Return (X, Y) of the center of cell containing provided text 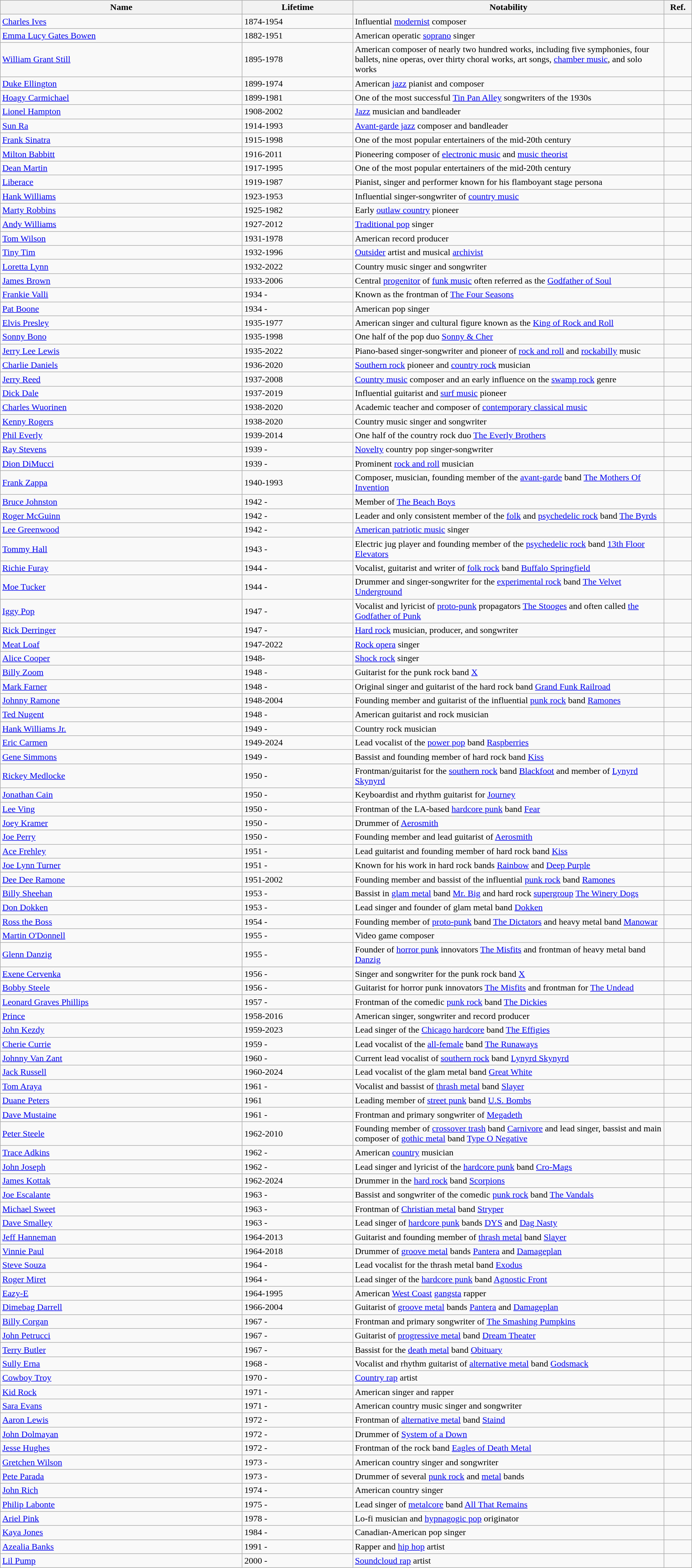
1960-2024 (297, 1072)
Traditional pop singer (509, 224)
Iggy Pop (121, 611)
Rick Derringer (121, 630)
Canadian-American pop singer (509, 1533)
Drummer of several punk rock and metal bands (509, 1476)
Ace Frehley (121, 851)
Moe Tucker (121, 587)
Eric Carmen (121, 743)
1936-2020 (297, 365)
Lead guitarist and founding member of hard rock band Kiss (509, 851)
Pat Boone (121, 309)
1962-2010 (297, 1134)
Liberace (121, 182)
Frontman of the comedic punk rock band The Dickies (509, 1002)
Influential modernist composer (509, 21)
Novelty country pop singer-songwriter (509, 450)
American country musician (509, 1152)
Hank Williams Jr. (121, 729)
Soundcloud rap artist (509, 1561)
Lifetime (297, 7)
1933-2006 (297, 281)
Don Dokken (121, 907)
Founding member of crossover trash band Carnivore and lead singer, bassist and main composer of gothic metal band Type O Negative (509, 1134)
Glenn Danzig (121, 955)
Rapper and hip hop artist (509, 1547)
Electric jug player and founding member of the psychedelic rock band 13th Floor Elevators (509, 549)
1925-1982 (297, 210)
John Dolmayan (121, 1434)
Bruce Johnston (121, 502)
1968 - (297, 1364)
Notability (509, 7)
Cowboy Troy (121, 1378)
American record producer (509, 238)
1974 - (297, 1490)
One half of the pop duo Sonny & Cher (509, 337)
1951-2002 (297, 879)
Sully Erna (121, 1364)
Pete Parada (121, 1476)
Member of The Beach Boys (509, 502)
Current lead vocalist of southern rock band Lynyrd Skynyrd (509, 1058)
Frank Zappa (121, 483)
1937-2008 (297, 379)
Marty Robbins (121, 210)
Hoagy Carmichael (121, 98)
Exene Cervenka (121, 974)
Sara Evans (121, 1406)
Bassist for the death metal band Obituary (509, 1349)
Gretchen Wilson (121, 1462)
1915-1998 (297, 140)
Phil Everly (121, 436)
1917-1995 (297, 168)
Guitarist for the punk rock band X (509, 672)
Avant-garde jazz composer and bandleader (509, 126)
1916-2011 (297, 154)
Composer, musician, founding member of the avant-garde band The Mothers Of Invention (509, 483)
American singer and cultural figure known as the King of Rock and Roll (509, 323)
Jesse Hughes (121, 1448)
Elvis Presley (121, 323)
Guitarist and founding member of thrash metal band Slayer (509, 1237)
Leading member of street punk band U.S. Bombs (509, 1100)
Jeff Hanneman (121, 1237)
Bobby Steele (121, 988)
1899-1974 (297, 84)
Lead singer of hardcore punk bands DYS and Dag Nasty (509, 1223)
William Grant Still (121, 60)
Leonard Graves Phillips (121, 1002)
Pianist, singer and performer known for his flamboyant stage persona (509, 182)
Central progenitor of funk music often referred as the Godfather of Soul (509, 281)
American country singer (509, 1490)
Ariel Pink (121, 1518)
Pioneering composer of electronic music and music theorist (509, 154)
1964-2018 (297, 1251)
Influential guitarist and surf music pioneer (509, 393)
Trace Adkins (121, 1152)
Drummer in the hard rock band Scorpions (509, 1181)
Sun Ra (121, 126)
Lead singer of the hardcore punk band Agnostic Front (509, 1279)
1948-2004 (297, 701)
Duane Peters (121, 1100)
Philip Labonte (121, 1504)
Joey Kramer (121, 823)
Lionel Hampton (121, 112)
Eazy-E (121, 1293)
Video game composer (509, 936)
Drummer of System of a Down (509, 1434)
Cherie Currie (121, 1044)
Lil Pump (121, 1561)
Prince (121, 1016)
Name (121, 7)
Ray Stevens (121, 450)
1957 - (297, 1002)
Southern rock pioneer and country rock musician (509, 365)
Tom Araya (121, 1086)
Bassist in glam metal band Mr. Big and hard rock supergroup The Winery Dogs (509, 893)
1966-2004 (297, 1307)
Loretta Lynn (121, 267)
Rickey Medlocke (121, 776)
Charles Ives (121, 21)
American singer and rapper (509, 1392)
American jazz pianist and composer (509, 84)
Kaya Jones (121, 1533)
1961 (297, 1100)
Joe Perry (121, 837)
Singer and songwriter for the punk rock band X (509, 974)
James Kottak (121, 1181)
1895-1978 (297, 60)
Lead singer and lyricist of the hardcore punk band Cro-Mags (509, 1166)
Michael Sweet (121, 1209)
Lee Greenwood (121, 530)
John Kezdy (121, 1030)
Emma Lucy Gates Bowen (121, 35)
1874-1954 (297, 21)
Vocalist and rhythm guitarist of alternative metal band Godsmack (509, 1364)
Known as the frontman of The Four Seasons (509, 295)
Sonny Bono (121, 337)
Lee Ving (121, 809)
Frankie Valli (121, 295)
2000 - (297, 1561)
Hank Williams (121, 196)
American patriotic music singer (509, 530)
1937-2019 (297, 393)
Drummer and singer-songwriter for the experimental rock band The Velvet Underground (509, 587)
Dick Dale (121, 393)
Keyboardist and rhythm guitarist for Journey (509, 795)
Lead vocalist of the power pop band Raspberries (509, 743)
1949-2024 (297, 743)
Johnny Van Zant (121, 1058)
One of the most successful Tin Pan Alley songwriters of the 1930s (509, 98)
Lead vocalist for the thrash metal band Exodus (509, 1265)
Known for his work in hard rock bands Rainbow and Deep Purple (509, 865)
Influential singer-songwriter of country music (509, 196)
Founder of horror punk innovators The Misfits and frontman of heavy metal band Danzig (509, 955)
Country rap artist (509, 1378)
Billy Sheehan (121, 893)
Johnny Ramone (121, 701)
Martin O'Donnell (121, 936)
Jerry Reed (121, 379)
James Brown (121, 281)
Kid Rock (121, 1392)
1991 - (297, 1547)
1939-2014 (297, 436)
Drummer of groove metal bands Pantera and Damageplan (509, 1251)
Early outlaw country pioneer (509, 210)
Guitarist of progressive metal band Dream Theater (509, 1335)
Dimebag Darrell (121, 1307)
Joe Lynn Turner (121, 865)
Tommy Hall (121, 549)
Founding member and lead guitarist of Aerosmith (509, 837)
1923-1953 (297, 196)
1970 - (297, 1378)
Vocalist, guitarist and writer of folk rock band Buffalo Springfield (509, 568)
Andy Williams (121, 224)
Lead vocalist of the glam metal band Great White (509, 1072)
Dion DiMucci (121, 464)
Guitarist for horror punk innovators The Misfits and frontman for The Undead (509, 988)
1935-1998 (297, 337)
Frontman of alternative metal band Staind (509, 1420)
Original singer and guitarist of the hard rock band Grand Funk Railroad (509, 687)
Terry Butler (121, 1349)
Ted Nugent (121, 715)
Meat Loaf (121, 644)
Founding member of proto-punk band The Dictators and heavy metal band Manowar (509, 922)
1964-2013 (297, 1237)
American guitarist and rock musician (509, 715)
Milton Babbitt (121, 154)
Tom Wilson (121, 238)
1899-1981 (297, 98)
Frontman of the LA-based hardcore punk band Fear (509, 809)
Steve Souza (121, 1265)
Founding member and guitarist of the influential punk rock band Ramones (509, 701)
Founding member and bassist of the influential punk rock band Ramones (509, 879)
1927-2012 (297, 224)
John Rich (121, 1490)
1932-1996 (297, 253)
Outsider artist and musical archivist (509, 253)
Mark Farner (121, 687)
1958-2016 (297, 1016)
One half of the country rock duo The Everly Brothers (509, 436)
Lead vocalist of the all-female band The Runaways (509, 1044)
Charlie Daniels (121, 365)
Frontman/guitarist for the southern rock band Blackfoot and member of Lynyrd Skynyrd (509, 776)
Frontman and primary songwriter of Megadeth (509, 1114)
1931-1978 (297, 238)
American pop singer (509, 309)
Guitarist of groove metal bands Pantera and Damageplan (509, 1307)
Vocalist and lyricist of proto-punk propagators The Stooges and often called the Godfather of Punk (509, 611)
Jazz musician and bandleader (509, 112)
Peter Steele (121, 1134)
1959-2023 (297, 1030)
Lead singer and founder of glam metal band Dokken (509, 907)
Roger Miret (121, 1279)
Roger McGuinn (121, 516)
Bassist and songwriter of the comedic punk rock band The Vandals (509, 1195)
1959 - (297, 1044)
1943 - (297, 549)
1954 - (297, 922)
1960 - (297, 1058)
Frontman of Christian metal band Stryper (509, 1209)
American singer, songwriter and record producer (509, 1016)
1935-1977 (297, 323)
Country music composer and an early influence on the swamp rock genre (509, 379)
Academic teacher and composer of contemporary classical music (509, 407)
Dave Smalley (121, 1223)
Jonathan Cain (121, 795)
1940-1993 (297, 483)
Frank Sinatra (121, 140)
Azealia Banks (121, 1547)
1935-2022 (297, 351)
John Joseph (121, 1166)
Bassist and founding member of hard rock band Kiss (509, 757)
Vocalist and bassist of thrash metal band Slayer (509, 1086)
Lead singer of metalcore band All That Remains (509, 1504)
Billy Corgan (121, 1321)
Leader and only consistent member of the folk and psychedelic rock band The Byrds (509, 516)
1964-1995 (297, 1293)
Shock rock singer (509, 658)
American country singer and songwriter (509, 1462)
1978 - (297, 1518)
Piano-based singer-songwriter and pioneer of rock and roll and rockabilly music (509, 351)
1948- (297, 658)
Jerry Lee Lewis (121, 351)
Dave Mustaine (121, 1114)
Dean Martin (121, 168)
Aaron Lewis (121, 1420)
Hard rock musician, producer, and songwriter (509, 630)
1962-2024 (297, 1181)
1947-2022 (297, 644)
Rock opera singer (509, 644)
American country music singer and songwriter (509, 1406)
1932-2022 (297, 267)
American operatic soprano singer (509, 35)
Vinnie Paul (121, 1251)
Frontman and primary songwriter of The Smashing Pumpkins (509, 1321)
Lead singer of the Chicago hardcore band The Effigies (509, 1030)
Joe Escalante (121, 1195)
Lo-fi musician and hypnagogic pop originator (509, 1518)
Richie Furay (121, 568)
Charles Wuorinen (121, 407)
1975 - (297, 1504)
1908-2002 (297, 112)
Kenny Rogers (121, 421)
American West Coast gangsta rapper (509, 1293)
1882-1951 (297, 35)
Ross the Boss (121, 922)
1914-1993 (297, 126)
Tiny Tim (121, 253)
Frontman of the rock band Eagles of Death Metal (509, 1448)
Country rock musician (509, 729)
Jack Russell (121, 1072)
Drummer of Aerosmith (509, 823)
Dee Dee Ramone (121, 879)
1984 - (297, 1533)
Billy Zoom (121, 672)
John Petrucci (121, 1335)
Prominent rock and roll musician (509, 464)
Duke Ellington (121, 84)
Gene Simmons (121, 757)
1919-1987 (297, 182)
Alice Cooper (121, 658)
Ref. (678, 7)
